Return the [X, Y] coordinate for the center point of the cell that contains the specified text.  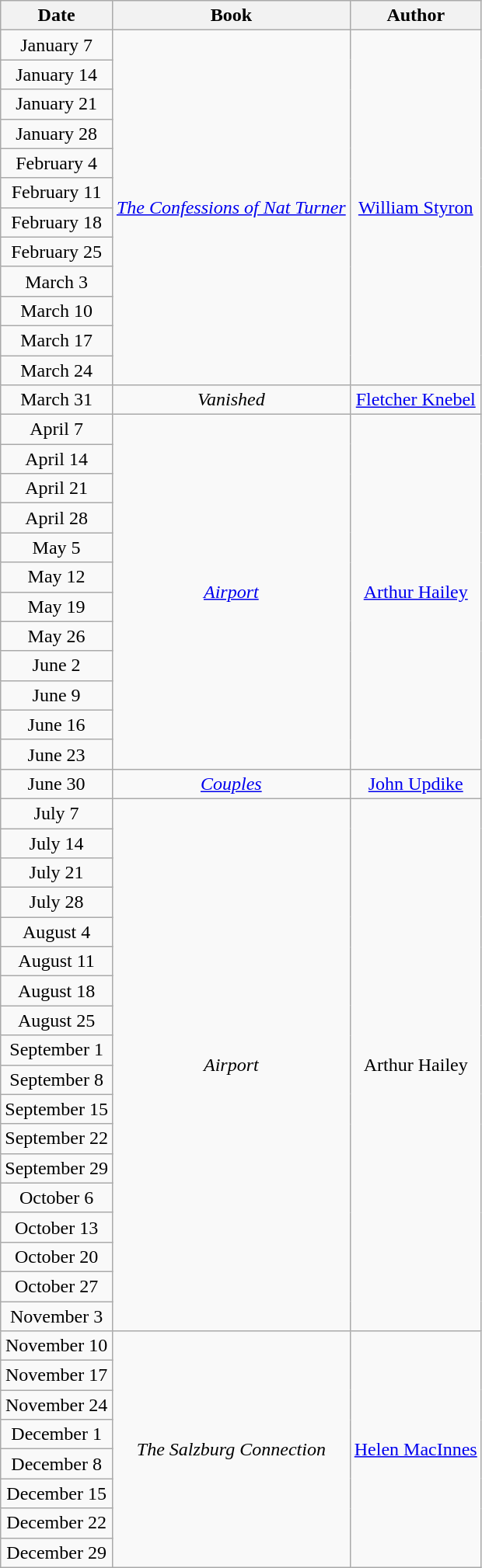
December 15 [57, 1493]
Author [415, 16]
July 7 [57, 813]
July 28 [57, 902]
May 19 [57, 607]
February 11 [57, 193]
October 13 [57, 1227]
May 5 [57, 548]
Vanished [231, 400]
March 17 [57, 340]
John Updike [415, 784]
October 20 [57, 1257]
June 30 [57, 784]
November 17 [57, 1375]
August 4 [57, 932]
November 3 [57, 1316]
March 31 [57, 400]
April 14 [57, 459]
December 1 [57, 1434]
October 27 [57, 1286]
February 4 [57, 163]
January 7 [57, 45]
April 28 [57, 518]
May 26 [57, 636]
September 8 [57, 1080]
Couples [231, 784]
September 1 [57, 1050]
July 14 [57, 843]
March 24 [57, 370]
March 3 [57, 281]
February 18 [57, 222]
The Salzburg Connection [231, 1449]
February 25 [57, 252]
July 21 [57, 873]
September 22 [57, 1139]
August 25 [57, 1020]
William Styron [415, 208]
August 11 [57, 961]
March 10 [57, 311]
January 28 [57, 134]
December 8 [57, 1464]
January 21 [57, 104]
Helen MacInnes [415, 1449]
September 29 [57, 1168]
December 22 [57, 1523]
December 29 [57, 1552]
June 2 [57, 666]
Date [57, 16]
January 14 [57, 75]
May 12 [57, 577]
November 10 [57, 1346]
April 21 [57, 488]
The Confessions of Nat Turner [231, 208]
Book [231, 16]
August 18 [57, 991]
September 15 [57, 1109]
April 7 [57, 429]
June 23 [57, 754]
November 24 [57, 1405]
October 6 [57, 1198]
June 16 [57, 725]
Fletcher Knebel [415, 400]
June 9 [57, 695]
